Detect which cell encompasses the target text, then output its (X, Y) center coordinate. 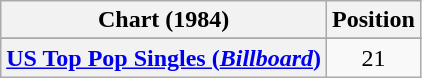
US Top Pop Singles (Billboard) (164, 58)
Chart (1984) (164, 20)
Position (374, 20)
21 (374, 58)
